Locate the cell with the specified text and output its [x, y] center coordinate. 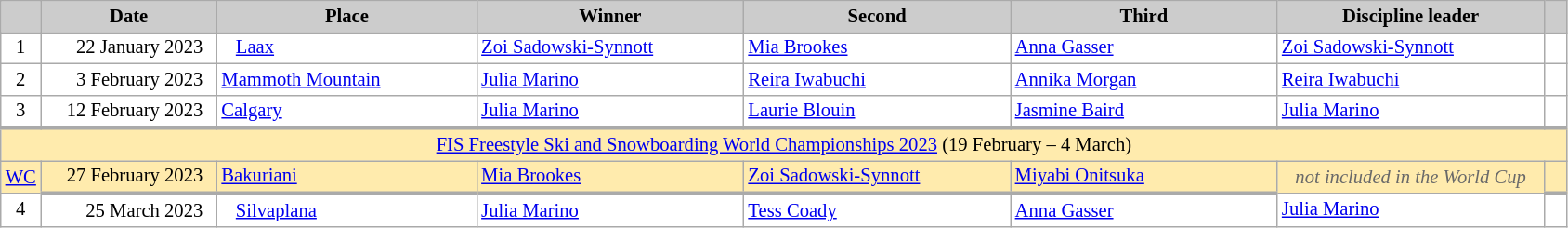
Annika Morgan [1144, 79]
Mammoth Mountain [346, 79]
3 February 2023 [129, 79]
Tess Coady [877, 210]
Discipline leader [1410, 16]
1 [20, 47]
WC [20, 177]
not included in the World Cup [1410, 177]
12 February 2023 [129, 112]
25 March 2023 [129, 210]
27 February 2023 [129, 177]
Winner [609, 16]
Calgary [346, 112]
3 [20, 112]
22 January 2023 [129, 47]
Jasmine Baird [1144, 112]
4 [20, 210]
2 [20, 79]
Place [346, 16]
Second [877, 16]
Third [1144, 16]
Silvaplana [346, 210]
Miyabi Onitsuka [1144, 177]
Bakuriani [346, 177]
FIS Freestyle Ski and Snowboarding World Championships 2023 (19 February – 4 March) [784, 143]
Laurie Blouin [877, 112]
Laax [346, 47]
Date [129, 16]
